Return [X, Y] of the center of cell containing provided text 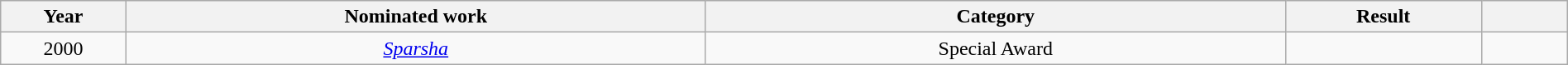
Result [1383, 17]
Year [64, 17]
Sparsha [415, 48]
Special Award [996, 48]
2000 [64, 48]
Nominated work [415, 17]
Category [996, 17]
